Provide the (x, y) coordinate of the cell's center where the given text is located.  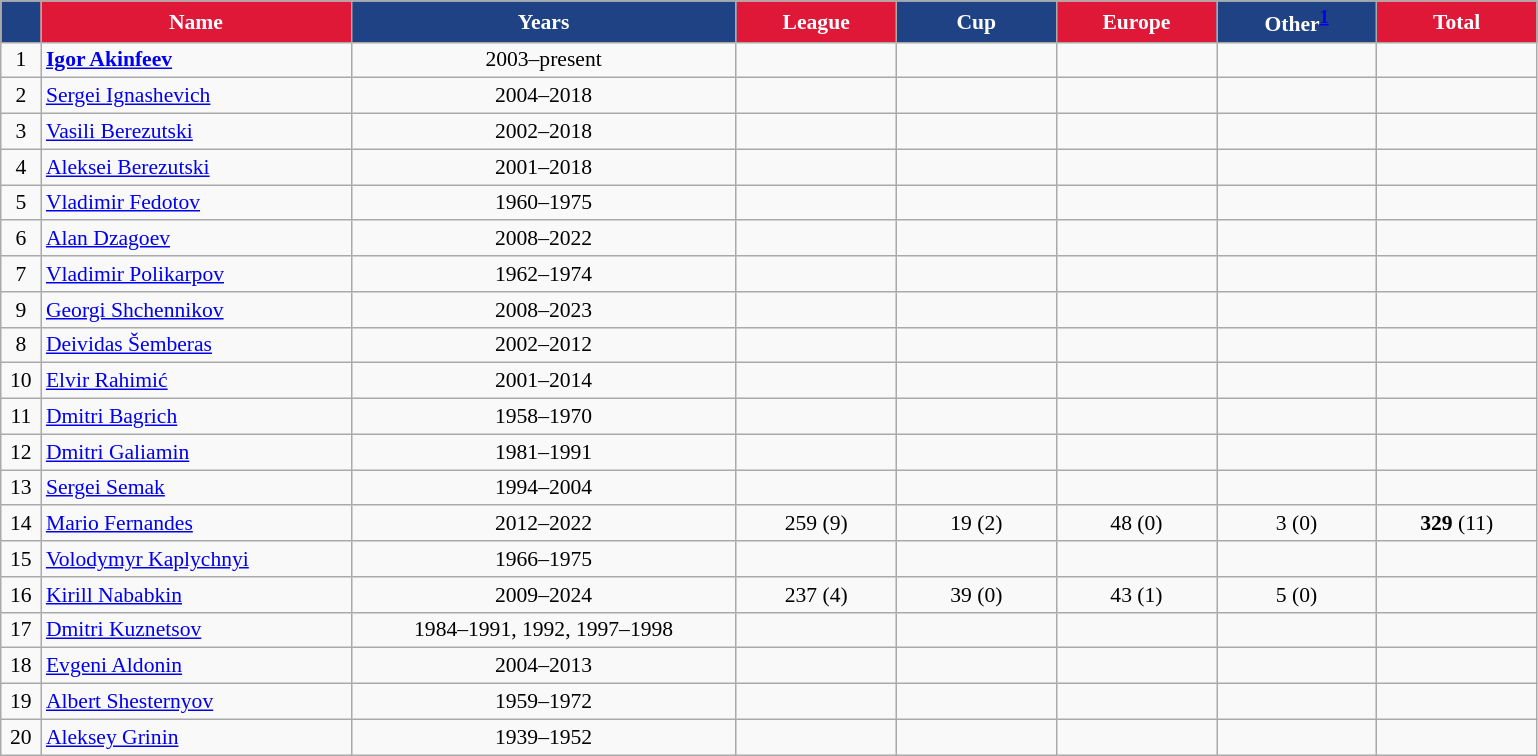
3 (0) (1296, 524)
Deividas Šemberas (196, 345)
4 (21, 167)
1984–1991, 1992, 1997–1998 (544, 630)
Vladimir Fedotov (196, 203)
2003–present (544, 60)
14 (21, 524)
Vladimir Polikarpov (196, 274)
11 (21, 417)
Dmitri Bagrich (196, 417)
1966–1975 (544, 559)
Cup (976, 22)
2001–2018 (544, 167)
League (816, 22)
39 (0) (976, 595)
Albert Shesternyov (196, 702)
Evgeni Aldonin (196, 666)
17 (21, 630)
2004–2013 (544, 666)
5 (0) (1296, 595)
Igor Akinfeev (196, 60)
Years (544, 22)
Dmitri Galiamin (196, 452)
1981–1991 (544, 452)
43 (1) (1136, 595)
237 (4) (816, 595)
Volodymyr Kaplychnyi (196, 559)
2008–2022 (544, 239)
2004–2018 (544, 96)
2002–2012 (544, 345)
1939–1952 (544, 737)
2001–2014 (544, 381)
Alan Dzagoev (196, 239)
12 (21, 452)
15 (21, 559)
Elvir Rahimić (196, 381)
259 (9) (816, 524)
20 (21, 737)
Dmitri Kuznetsov (196, 630)
Kirill Nababkin (196, 595)
9 (21, 310)
1959–1972 (544, 702)
2 (21, 96)
3 (21, 132)
Aleksei Berezutski (196, 167)
1960–1975 (544, 203)
2012–2022 (544, 524)
Sergei Ignashevich (196, 96)
6 (21, 239)
16 (21, 595)
Other1 (1296, 22)
10 (21, 381)
18 (21, 666)
Sergei Semak (196, 488)
8 (21, 345)
1994–2004 (544, 488)
Name (196, 22)
Georgi Shchennikov (196, 310)
2008–2023 (544, 310)
2009–2024 (544, 595)
Aleksey Grinin (196, 737)
Europe (1136, 22)
48 (0) (1136, 524)
13 (21, 488)
5 (21, 203)
1958–1970 (544, 417)
7 (21, 274)
1 (21, 60)
Mario Fernandes (196, 524)
329 (11) (1457, 524)
2002–2018 (544, 132)
Total (1457, 22)
Vasili Berezutski (196, 132)
19 (2) (976, 524)
1962–1974 (544, 274)
19 (21, 702)
